Extract the [x, y] coordinate from the center of the cell holding the provided text.  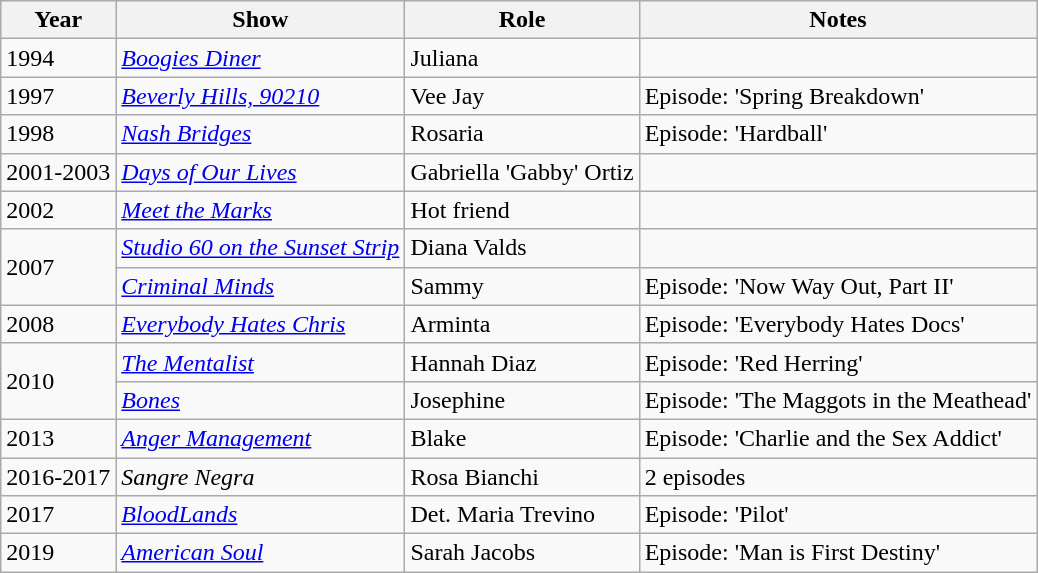
1997 [58, 96]
Blake [522, 438]
Boogies Diner [260, 58]
Anger Management [260, 438]
2007 [58, 267]
Everybody Hates Chris [260, 324]
2 episodes [838, 477]
Notes [838, 20]
Bones [260, 400]
Year [58, 20]
1994 [58, 58]
2017 [58, 515]
Rosaria [522, 134]
2019 [58, 553]
American Soul [260, 553]
Days of Our Lives [260, 172]
Juliana [522, 58]
Det. Maria Trevino [522, 515]
Episode: 'Spring Breakdown' [838, 96]
Sarah Jacobs [522, 553]
Episode: 'The Maggots in the Meathead' [838, 400]
2010 [58, 381]
Episode: 'Man is First Destiny' [838, 553]
Criminal Minds [260, 286]
Nash Bridges [260, 134]
The Mentalist [260, 362]
Episode: 'Pilot' [838, 515]
Episode: 'Everybody Hates Docs' [838, 324]
2008 [58, 324]
2013 [58, 438]
Gabriella 'Gabby' Ortiz [522, 172]
Show [260, 20]
Arminta [522, 324]
1998 [58, 134]
Role [522, 20]
Episode: 'Hardball' [838, 134]
Beverly Hills, 90210 [260, 96]
Diana Valds [522, 248]
Josephine [522, 400]
Studio 60 on the Sunset Strip [260, 248]
2002 [58, 210]
Episode: 'Red Herring' [838, 362]
Sangre Negra [260, 477]
Episode: 'Now Way Out, Part II' [838, 286]
2016-2017 [58, 477]
Hannah Diaz [522, 362]
Meet the Marks [260, 210]
BloodLands [260, 515]
Hot friend [522, 210]
Vee Jay [522, 96]
2001-2003 [58, 172]
Sammy [522, 286]
Rosa Bianchi [522, 477]
Episode: 'Charlie and the Sex Addict' [838, 438]
